Locate the cell with the specified text and output its [X, Y] center coordinate. 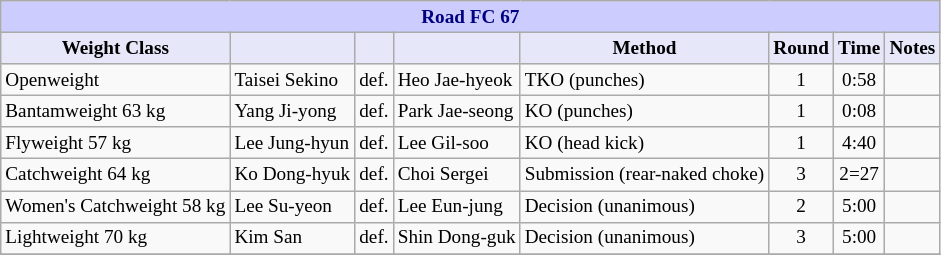
Heo Jae-hyeok [456, 80]
Yang Ji-yong [292, 111]
Catchweight 64 kg [116, 175]
Flyweight 57 kg [116, 143]
4:40 [858, 143]
Time [858, 48]
Notes [912, 48]
Submission (rear-naked choke) [644, 175]
Method [644, 48]
Weight Class [116, 48]
Women's Catchweight 58 kg [116, 206]
Park Jae-seong [456, 111]
0:08 [858, 111]
Taisei Sekino [292, 80]
Shin Dong-guk [456, 238]
Road FC 67 [470, 17]
KO (head kick) [644, 143]
Kim San [292, 238]
TKO (punches) [644, 80]
Lee Gil-soo [456, 143]
Bantamweight 63 kg [116, 111]
0:58 [858, 80]
Lightweight 70 kg [116, 238]
2=27 [858, 175]
Openweight [116, 80]
Round [802, 48]
Ko Dong-hyuk [292, 175]
Lee Eun-jung [456, 206]
Lee Su-yeon [292, 206]
2 [802, 206]
Lee Jung-hyun [292, 143]
KO (punches) [644, 111]
Choi Sergei [456, 175]
